Locate the cell with the specified text and output its [x, y] center coordinate. 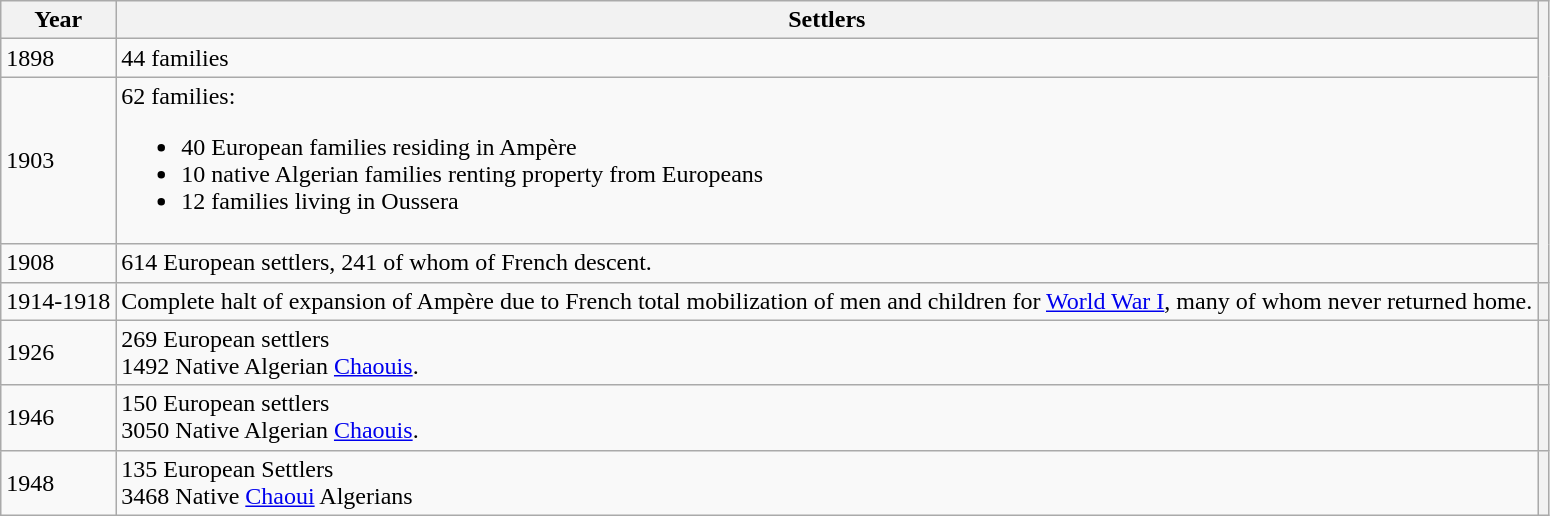
1898 [58, 58]
44 families [827, 58]
269 European settlers1492 Native Algerian Chaouis. [827, 352]
1914-1918 [58, 301]
614 European settlers, 241 of whom of French descent. [827, 263]
1926 [58, 352]
Complete halt of expansion of Ampère due to French total mobilization of men and children for World War I, many of whom never returned home. [827, 301]
1946 [58, 418]
1908 [58, 263]
Settlers [827, 20]
1903 [58, 160]
1948 [58, 482]
150 European settlers3050 Native Algerian Chaouis. [827, 418]
Year [58, 20]
135 European Settlers3468 Native Chaoui Algerians [827, 482]
62 families:40 European families residing in Ampère10 native Algerian families renting property from Europeans12 families living in Oussera [827, 160]
